Identify which cell holds the provided text, then report its [x, y] central coordinate. 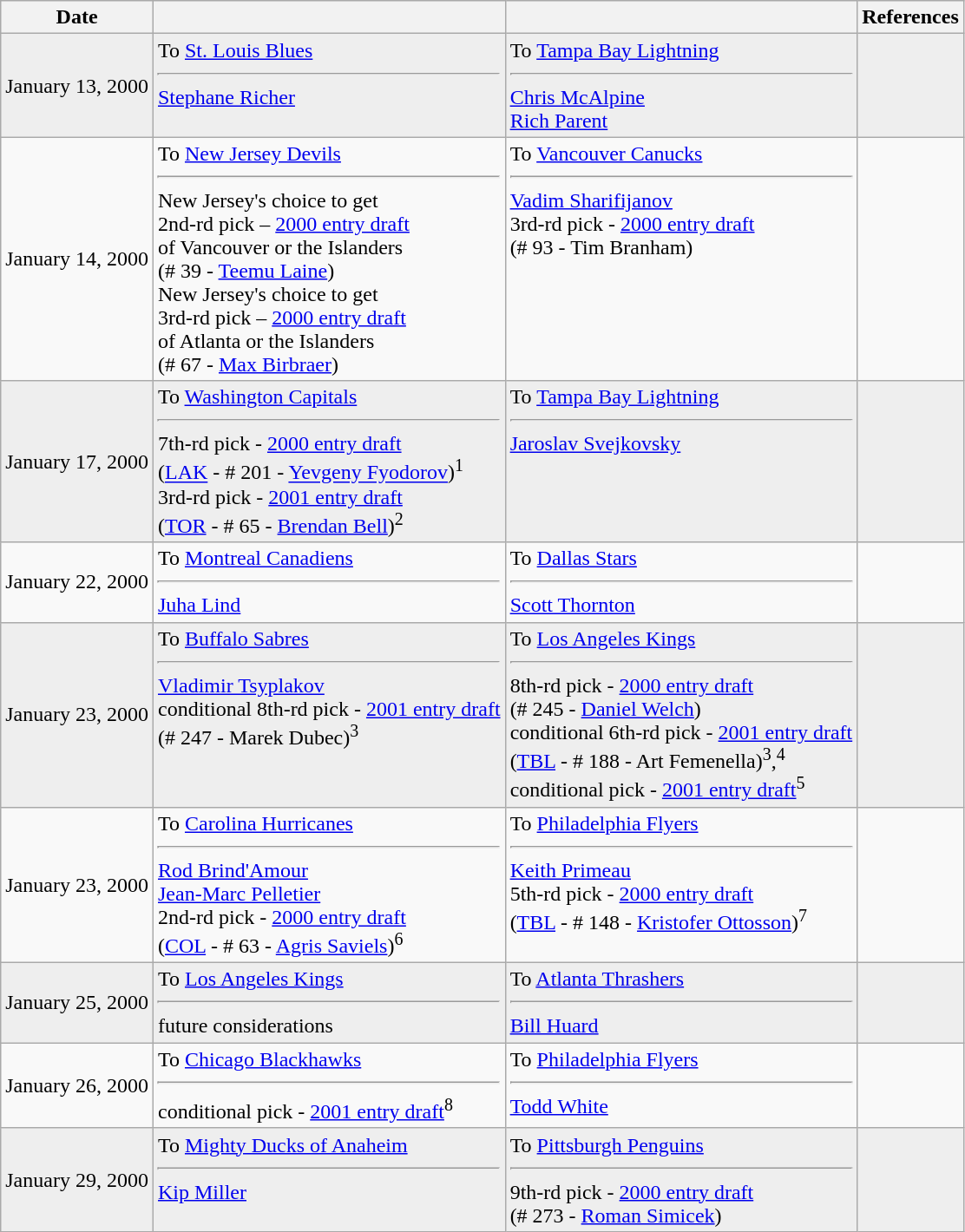
To Carolina HurricanesRod Brind'AmourJean-Marc Pelletier2nd-rd pick - 2000 entry draft(COL - # 63 - Agris Saviels)6 [329, 885]
To Mighty Ducks of AnaheimKip Miller [329, 1180]
January 22, 2000 [77, 582]
January 25, 2000 [77, 1003]
To Tampa Bay LightningChris McAlpineRich Parent [681, 85]
To Vancouver CanucksVadim Sharifijanov3rd-rd pick - 2000 entry draft(# 93 - Tim Branham) [681, 259]
To Chicago Blackhawksconditional pick - 2001 entry draft8 [329, 1086]
To Philadelphia FlyersKeith Primeau5th-rd pick - 2000 entry draft(TBL - # 148 - Kristofer Ottosson)7 [681, 885]
References [911, 17]
To Buffalo SabresVladimir Tsyplakovconditional 8th-rd pick - 2001 entry draft(# 247 - Marek Dubec)3 [329, 715]
To Philadelphia FlyersTodd White [681, 1086]
January 13, 2000 [77, 85]
To Pittsburgh Penguins9th-rd pick - 2000 entry draft(# 273 - Roman Simicek) [681, 1180]
To Tampa Bay LightningJaroslav Svejkovsky [681, 462]
To Washington Capitals7th-rd pick - 2000 entry draft(LAK - # 201 - Yevgeny Fyodorov)13rd-rd pick - 2001 entry draft(TOR - # 65 - Brendan Bell)2 [329, 462]
Date [77, 17]
January 17, 2000 [77, 462]
To Los Angeles Kingsfuture considerations [329, 1003]
January 29, 2000 [77, 1180]
To Montreal CanadiensJuha Lind [329, 582]
To St. Louis BluesStephane Richer [329, 85]
January 14, 2000 [77, 259]
To Dallas StarsScott Thornton [681, 582]
To Atlanta ThrashersBill Huard [681, 1003]
January 26, 2000 [77, 1086]
